Output the [X, Y] coordinate of the center of the cell containing the given text.  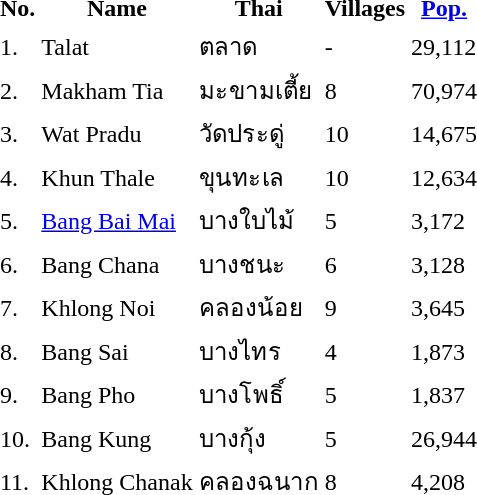
บางใบไม้ [258, 220]
บางไทร [258, 351]
Bang Pho [117, 394]
Bang Kung [117, 438]
Bang Chana [117, 264]
4 [364, 351]
Khun Thale [117, 177]
Bang Sai [117, 351]
คลองน้อย [258, 308]
ขุนทะเล [258, 177]
9 [364, 308]
- [364, 46]
บางโพธิ์ [258, 394]
Wat Pradu [117, 134]
6 [364, 264]
Khlong Noi [117, 308]
วัดประดู่ [258, 134]
Bang Bai Mai [117, 220]
บางชนะ [258, 264]
Talat [117, 46]
8 [364, 90]
บางกุ้ง [258, 438]
มะขามเตี้ย [258, 90]
Makham Tia [117, 90]
ตลาด [258, 46]
